Find where the given text appears and provide that cell's center as [X, Y] coordinate. 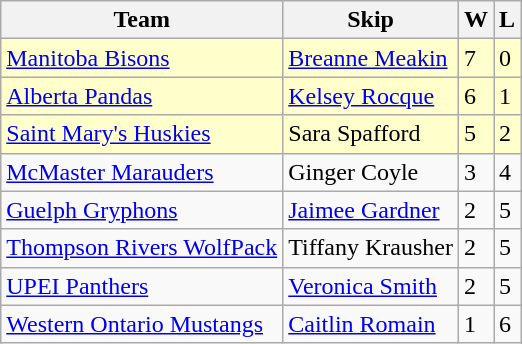
Veronica Smith [371, 286]
W [476, 20]
Manitoba Bisons [142, 58]
Tiffany Krausher [371, 248]
Thompson Rivers WolfPack [142, 248]
Saint Mary's Huskies [142, 134]
Sara Spafford [371, 134]
McMaster Marauders [142, 172]
L [508, 20]
Alberta Pandas [142, 96]
Skip [371, 20]
UPEI Panthers [142, 286]
Ginger Coyle [371, 172]
Team [142, 20]
7 [476, 58]
0 [508, 58]
Jaimee Gardner [371, 210]
Kelsey Rocque [371, 96]
Caitlin Romain [371, 324]
3 [476, 172]
Western Ontario Mustangs [142, 324]
Guelph Gryphons [142, 210]
Breanne Meakin [371, 58]
4 [508, 172]
